For the text-containing cell, return its midpoint in (x, y) coordinate format. 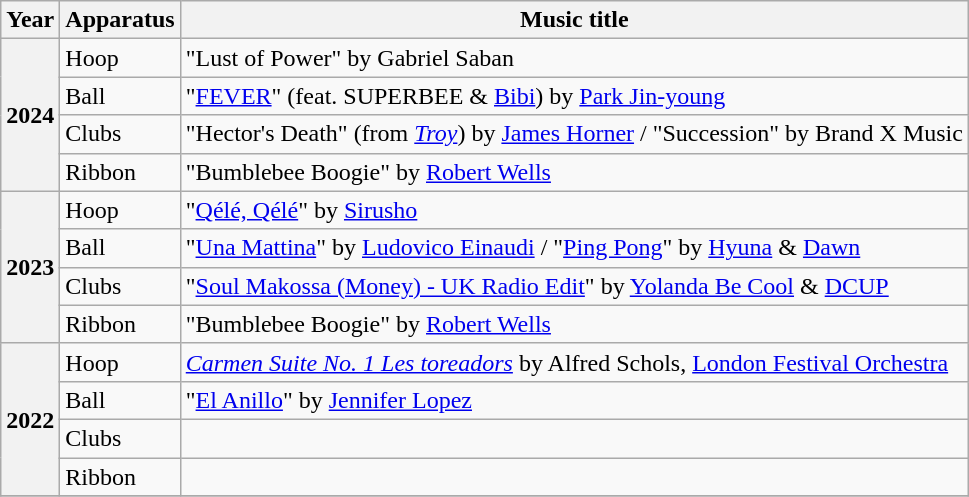
2023 (30, 267)
Carmen Suite No. 1 Les toreadors by Alfred Schols, London Festival Orchestra (574, 362)
Apparatus (120, 20)
"Lust of Power" by Gabriel Saban (574, 58)
Year (30, 20)
2022 (30, 419)
2024 (30, 115)
"Hector's Death" (from Troy) by James Horner / "Succession" by Brand X Music (574, 134)
"El Anillo" by Jennifer Lopez (574, 400)
"Soul Makossa (Money) - UK Radio Edit" by Yolanda Be Cool & DCUP (574, 286)
"Qélé, Qélé" by Sirusho (574, 210)
"FEVER" (feat. SUPERBEE & Bibi) by Park Jin-young (574, 96)
Music title (574, 20)
"Una Mattina" by Ludovico Einaudi / "Ping Pong" by Hyuna & Dawn (574, 248)
